Return (X, Y) of the center of cell containing provided text 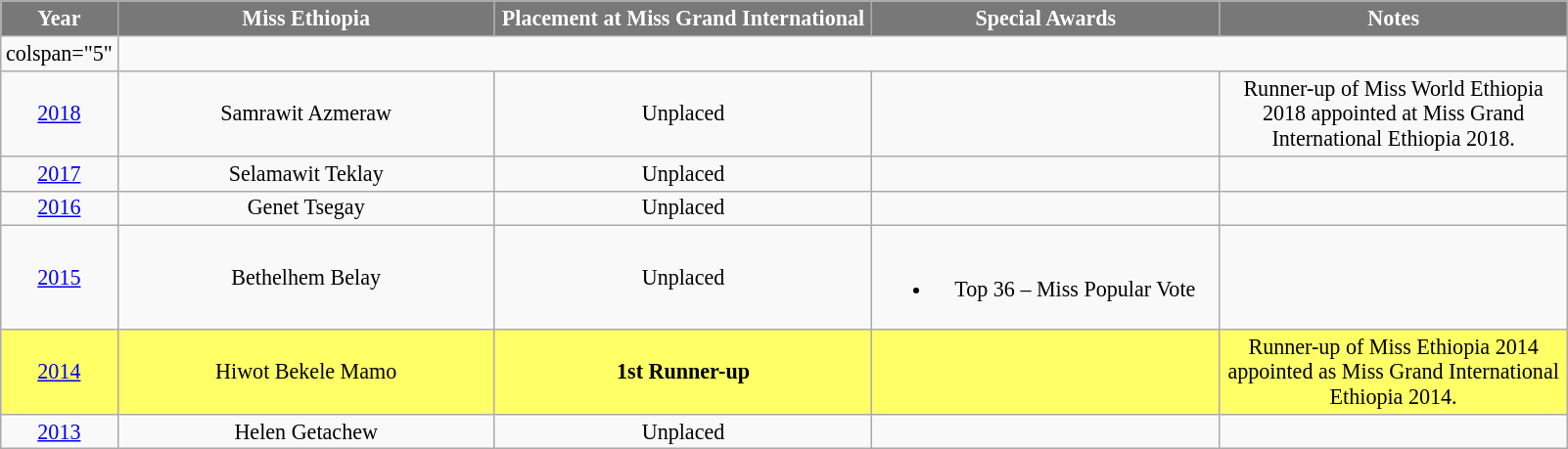
2014 (59, 372)
2015 (59, 278)
1st Runner-up (683, 372)
Notes (1394, 18)
Genet Tsegay (305, 208)
Year (59, 18)
Top 36 – Miss Popular Vote (1045, 278)
Selamawit Teklay (305, 173)
Special Awards (1045, 18)
Placement at Miss Grand International (683, 18)
Helen Getachew (305, 431)
Runner-up of Miss Ethiopia 2014 appointed as Miss Grand International Ethiopia 2014. (1394, 372)
Miss Ethiopia (305, 18)
2018 (59, 113)
2016 (59, 208)
Samrawit Azmeraw (305, 113)
colspan="5" (59, 53)
2017 (59, 173)
Hiwot Bekele Mamo (305, 372)
Bethelhem Belay (305, 278)
Runner-up of Miss World Ethiopia 2018 appointed at Miss Grand International Ethiopia 2018. (1394, 113)
2013 (59, 431)
